Provide the [X, Y] coordinate of the cell's center where the given text is located.  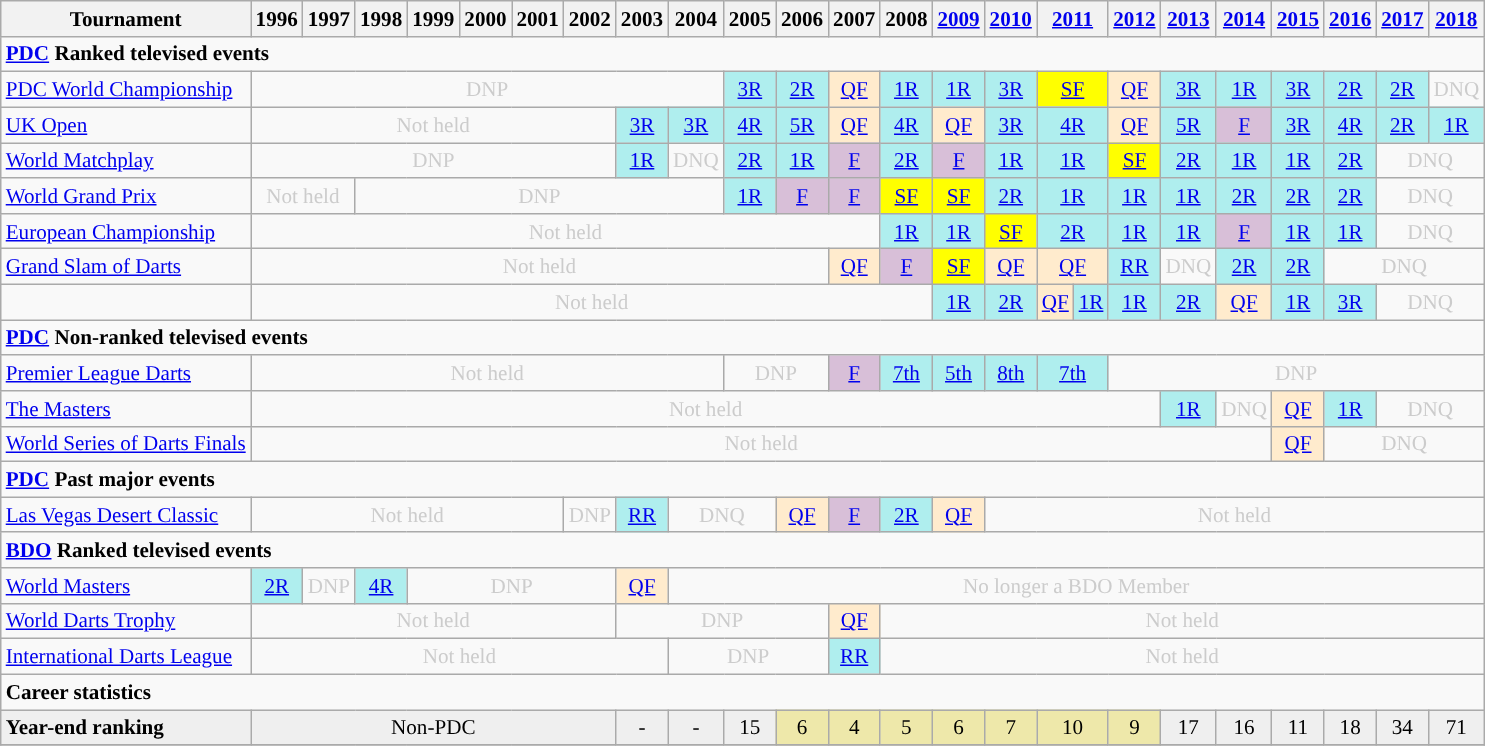
1998 [381, 18]
9 [1134, 728]
4 [854, 728]
PDC World Championship [126, 90]
International Darts League [126, 656]
2008 [906, 18]
2013 [1189, 18]
2002 [590, 18]
Non-PDC [434, 728]
Las Vegas Desert Classic [126, 514]
1996 [277, 18]
2014 [1244, 18]
71 [1456, 728]
2005 [750, 18]
2015 [1298, 18]
2018 [1456, 18]
1997 [329, 18]
PDC Non-ranked televised events [742, 338]
2009 [958, 18]
Premier League Darts [126, 372]
Tournament [126, 18]
2007 [854, 18]
2006 [802, 18]
2010 [1011, 18]
World Grand Prix [126, 196]
European Championship [126, 230]
17 [1189, 728]
34 [1402, 728]
2001 [538, 18]
18 [1350, 728]
PDC Past major events [742, 480]
The Masters [126, 408]
5th [958, 372]
15 [750, 728]
7 [1011, 728]
Career statistics [742, 692]
2000 [485, 18]
2016 [1350, 18]
Year-end ranking [126, 728]
5 [906, 728]
16 [1244, 728]
1999 [433, 18]
8th [1011, 372]
World Darts Trophy [126, 620]
2004 [696, 18]
2017 [1402, 18]
World Masters [126, 586]
11 [1298, 728]
BDO Ranked televised events [742, 550]
World Series of Darts Finals [126, 444]
2003 [642, 18]
World Matchplay [126, 160]
10 [1073, 728]
2012 [1134, 18]
No longer a BDO Member [1076, 586]
2011 [1073, 18]
Grand Slam of Darts [126, 266]
PDC Ranked televised events [742, 54]
UK Open [126, 124]
